Provide the [X, Y] coordinate of the cell's center where the given text is located.  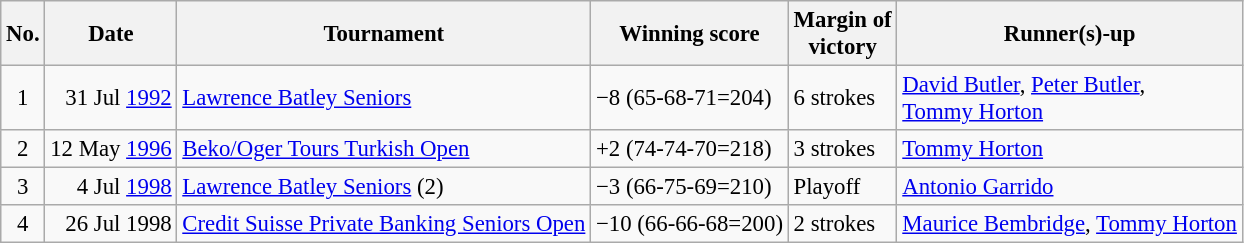
31 Jul 1992 [111, 98]
−3 (66-75-69=210) [690, 187]
Tommy Horton [1070, 149]
2 strokes [842, 224]
3 strokes [842, 149]
2 [23, 149]
Lawrence Batley Seniors [384, 98]
Credit Suisse Private Banking Seniors Open [384, 224]
−8 (65-68-71=204) [690, 98]
Date [111, 34]
No. [23, 34]
3 [23, 187]
Margin ofvictory [842, 34]
12 May 1996 [111, 149]
Antonio Garrido [1070, 187]
Tournament [384, 34]
Beko/Oger Tours Turkish Open [384, 149]
−10 (66-66-68=200) [690, 224]
+2 (74-74-70=218) [690, 149]
Winning score [690, 34]
Runner(s)-up [1070, 34]
4 [23, 224]
4 Jul 1998 [111, 187]
1 [23, 98]
David Butler, Peter Butler, Tommy Horton [1070, 98]
26 Jul 1998 [111, 224]
Maurice Bembridge, Tommy Horton [1070, 224]
6 strokes [842, 98]
Playoff [842, 187]
Lawrence Batley Seniors (2) [384, 187]
